Return [X, Y] of the center of cell containing provided text 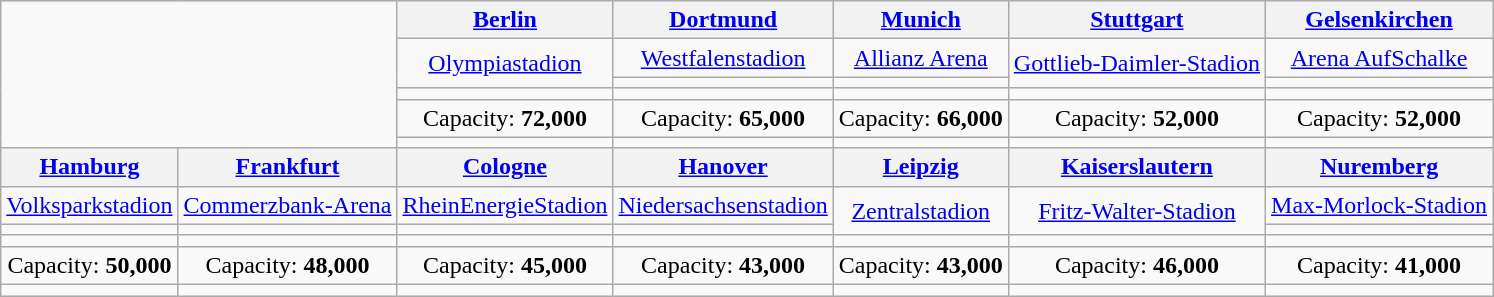
Commerzbank-Arena [288, 205]
Capacity: 66,000 [920, 118]
Stuttgart [1136, 20]
Hanover [723, 167]
Zentralstadion [920, 210]
Gelsenkirchen [1380, 20]
Volksparkstadion [90, 205]
RheinEnergieStadion [505, 205]
Westfalenstadion [723, 58]
Capacity: 50,000 [90, 265]
Fritz-Walter-Stadion [1136, 210]
Leipzig [920, 167]
Kaiserslautern [1136, 167]
Capacity: 45,000 [505, 265]
Allianz Arena [920, 58]
Munich [920, 20]
Capacity: 65,000 [723, 118]
Arena AufSchalke [1380, 58]
Capacity: 72,000 [505, 118]
Capacity: 48,000 [288, 265]
Frankfurt [288, 167]
Niedersachsenstadion [723, 205]
Gottlieb-Daimler-Stadion [1136, 64]
Capacity: 41,000 [1380, 265]
Capacity: 46,000 [1136, 265]
Olympiastadion [505, 64]
Dortmund [723, 20]
Nuremberg [1380, 167]
Cologne [505, 167]
Hamburg [90, 167]
Max-Morlock-Stadion [1380, 205]
Berlin [505, 20]
